Provide the [x, y] coordinate of the cell's center where the given text is located.  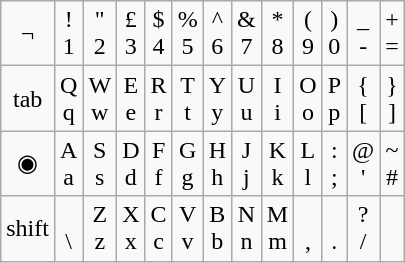
tab [28, 98]
X x [131, 228]
+ = [392, 34]
M m [277, 228]
A a [68, 164]
£ 3 [131, 34]
B b [217, 228]
N n [247, 228]
Q q [68, 98]
D d [131, 164]
$ 4 [158, 34]
" 2 [100, 34]
F f [158, 164]
O o [308, 98]
! 1 [68, 34]
? / [364, 228]
L l [308, 164]
K k [277, 164]
◉ [28, 164]
I i [277, 98]
~ # [392, 164]
S s [100, 164]
% 5 [188, 34]
{ [ [364, 98]
T t [188, 98]
P p [334, 98]
} ] [392, 98]
shift [28, 228]
, [308, 228]
¬ [28, 34]
^ 6 [217, 34]
H h [217, 164]
( 9 [308, 34]
& 7 [247, 34]
Z z [100, 228]
) 0 [334, 34]
C c [158, 228]
V v [188, 228]
. [334, 228]
G g [188, 164]
\ [68, 228]
_ - [364, 34]
* 8 [277, 34]
R r [158, 98]
@ ' [364, 164]
W w [100, 98]
J j [247, 164]
U u [247, 98]
: ; [334, 164]
E e [131, 98]
Y y [217, 98]
